Extract the (x, y) coordinate from the center of the cell holding the provided text.  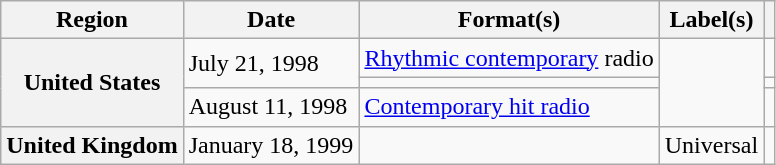
Universal (711, 145)
Format(s) (509, 20)
Date (271, 20)
Label(s) (711, 20)
Region (92, 20)
United Kingdom (92, 145)
August 11, 1998 (271, 107)
January 18, 1999 (271, 145)
July 21, 1998 (271, 64)
Contemporary hit radio (509, 107)
Rhythmic contemporary radio (509, 58)
United States (92, 82)
